Find where the given text appears and provide that cell's center as [x, y] coordinate. 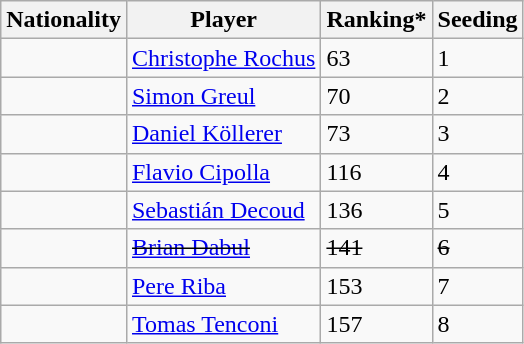
Nationality [64, 20]
Flavio Cipolla [223, 172]
2 [478, 96]
Christophe Rochus [223, 58]
1 [478, 58]
4 [478, 172]
Ranking* [376, 20]
Sebastián Decoud [223, 210]
116 [376, 172]
141 [376, 248]
153 [376, 286]
70 [376, 96]
73 [376, 134]
Brian Dabul [223, 248]
3 [478, 134]
Simon Greul [223, 96]
Seeding [478, 20]
Player [223, 20]
5 [478, 210]
8 [478, 324]
6 [478, 248]
Pere Riba [223, 286]
63 [376, 58]
157 [376, 324]
Tomas Tenconi [223, 324]
7 [478, 286]
Daniel Köllerer [223, 134]
136 [376, 210]
